Locate the cell with the specified text and output its (x, y) center coordinate. 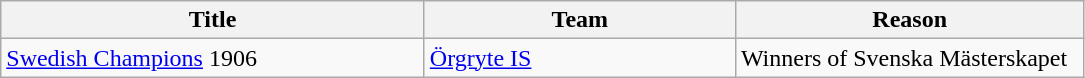
Reason (910, 20)
Örgryte IS (580, 58)
Team (580, 20)
Winners of Svenska Mästerskapet (910, 58)
Swedish Champions 1906 (213, 58)
Title (213, 20)
